Search for the cell housing the specified text and yield its (X, Y) center coordinate. 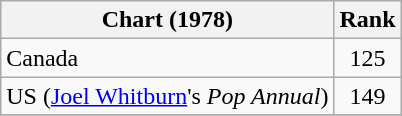
US (Joel Whitburn's Pop Annual) (168, 96)
Canada (168, 58)
Chart (1978) (168, 20)
125 (368, 58)
149 (368, 96)
Rank (368, 20)
